Capture the cell that displays the provided text and extract its (X, Y) central coordinate. 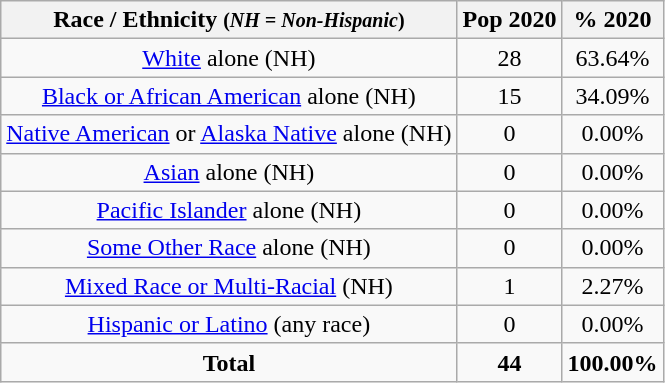
% 2020 (612, 20)
White alone (NH) (229, 58)
Race / Ethnicity (NH = Non-Hispanic) (229, 20)
63.64% (612, 58)
Some Other Race alone (NH) (229, 248)
Black or African American alone (NH) (229, 96)
44 (510, 362)
Hispanic or Latino (any race) (229, 324)
100.00% (612, 362)
Pop 2020 (510, 20)
Native American or Alaska Native alone (NH) (229, 134)
34.09% (612, 96)
1 (510, 286)
Pacific Islander alone (NH) (229, 210)
Asian alone (NH) (229, 172)
2.27% (612, 286)
28 (510, 58)
Total (229, 362)
Mixed Race or Multi-Racial (NH) (229, 286)
15 (510, 96)
